Detect which cell encompasses the target text, then output its (X, Y) center coordinate. 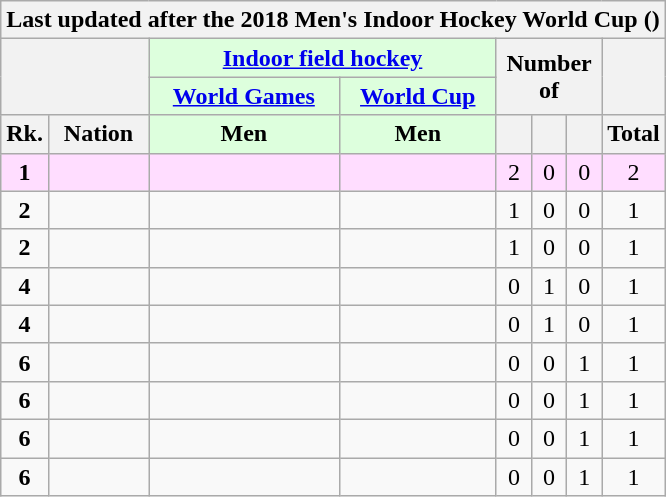
World Games (244, 96)
Total (634, 134)
Nation (98, 134)
Indoor field hockey (323, 58)
Number of (548, 77)
Last updated after the 2018 Men's Indoor Hockey World Cup () (333, 20)
Rk. (25, 134)
World Cup (418, 96)
